Return the [x, y] coordinate for the center point of the cell that contains the specified text.  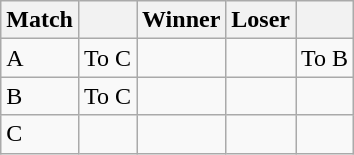
Winner [182, 20]
Match [40, 20]
C [40, 134]
Loser [261, 20]
To B [325, 58]
A [40, 58]
B [40, 96]
